Provide the [X, Y] coordinate of the cell's center where the given text is located.  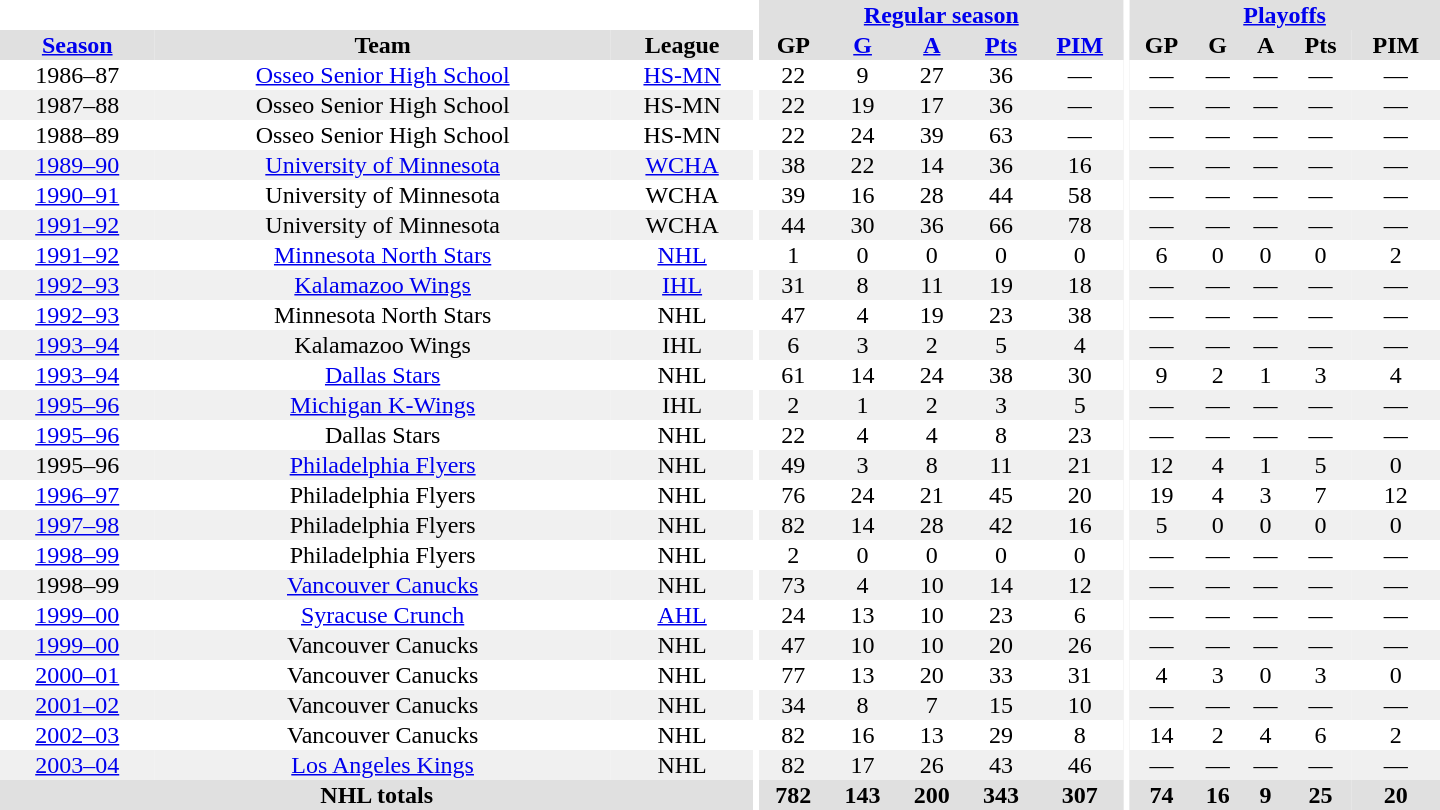
76 [794, 495]
Playoffs [1284, 15]
Los Angeles Kings [382, 765]
1997–98 [77, 525]
2003–04 [77, 765]
Season [77, 45]
200 [932, 795]
1990–91 [77, 195]
49 [794, 465]
63 [1000, 135]
77 [794, 675]
Syracuse Crunch [382, 615]
1988–89 [77, 135]
1996–97 [77, 495]
143 [862, 795]
League [682, 45]
45 [1000, 495]
782 [794, 795]
NHL totals [376, 795]
1986–87 [77, 75]
27 [932, 75]
73 [794, 585]
AHL [682, 615]
43 [1000, 765]
Team [382, 45]
33 [1000, 675]
25 [1321, 795]
1989–90 [77, 165]
2001–02 [77, 705]
29 [1000, 735]
46 [1080, 765]
42 [1000, 525]
2002–03 [77, 735]
Michigan K-Wings [382, 405]
61 [794, 375]
78 [1080, 225]
74 [1161, 795]
34 [794, 705]
66 [1000, 225]
307 [1080, 795]
15 [1000, 705]
2000–01 [77, 675]
58 [1080, 195]
Regular season [942, 15]
18 [1080, 285]
343 [1000, 795]
1987–88 [77, 105]
